Find where the given text appears and provide that cell's center as (X, Y) coordinate. 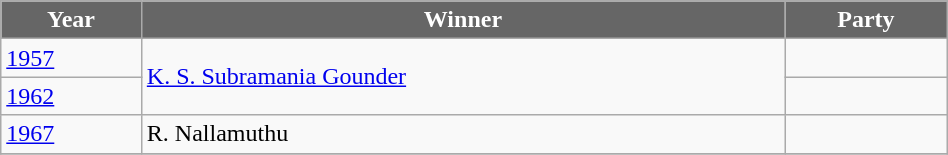
1967 (72, 134)
1957 (72, 58)
Winner (462, 20)
Party (866, 20)
K. S. Subramania Gounder (462, 77)
1962 (72, 96)
R. Nallamuthu (462, 134)
Year (72, 20)
